For the text-containing cell, return its midpoint in (X, Y) coordinate format. 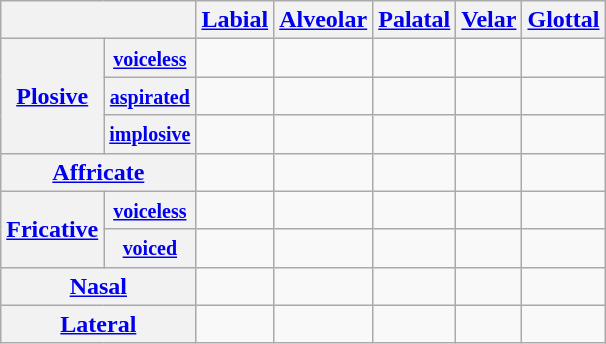
voiced (150, 248)
Affricate (98, 172)
Nasal (98, 286)
Velar (489, 20)
Fricative (52, 229)
implosive (150, 134)
aspirated (150, 96)
Palatal (414, 20)
Labial (235, 20)
Glottal (564, 20)
Plosive (52, 96)
Lateral (98, 324)
Alveolar (324, 20)
